For the text-containing cell, return its midpoint in [X, Y] coordinate format. 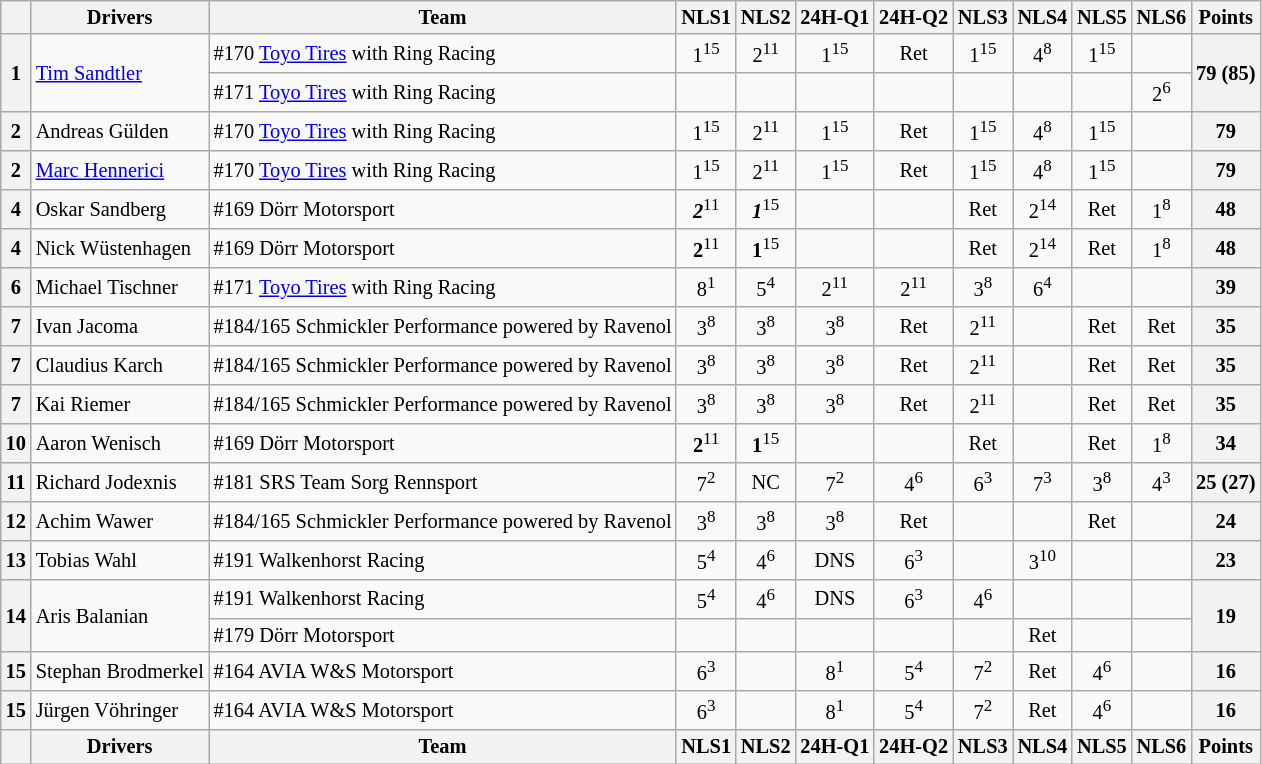
34 [1226, 444]
10 [16, 444]
25 (27) [1226, 482]
24 [1226, 520]
Nick Wüstenhagen [120, 248]
73 [1043, 482]
13 [16, 560]
Stephan Brodmerkel [120, 672]
Jürgen Vöhringer [120, 710]
Ivan Jacoma [120, 326]
Tim Sandtler [120, 73]
6 [16, 288]
Aaron Wenisch [120, 444]
Marc Hennerici [120, 170]
Michael Tischner [120, 288]
#179 Dörr Motorsport [443, 635]
1 [16, 73]
#181 SRS Team Sorg Rennsport [443, 482]
Tobias Wahl [120, 560]
Richard Jodexnis [120, 482]
310 [1043, 560]
NC [766, 482]
Achim Wawer [120, 520]
12 [16, 520]
11 [16, 482]
39 [1226, 288]
Claudius Karch [120, 366]
Oskar Sandberg [120, 210]
26 [1162, 92]
64 [1043, 288]
79 (85) [1226, 73]
23 [1226, 560]
14 [16, 616]
43 [1162, 482]
19 [1226, 616]
Andreas Gülden [120, 132]
Aris Balanian [120, 616]
Kai Riemer [120, 404]
